Detect which cell encompasses the target text, then output its (x, y) center coordinate. 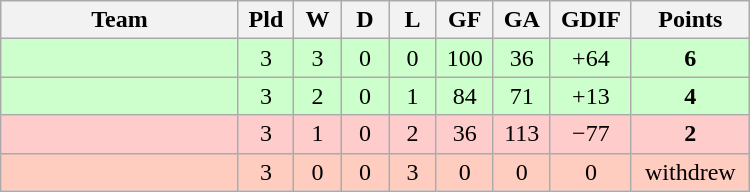
113 (522, 134)
GA (522, 20)
6 (690, 58)
+13 (590, 96)
withdrew (690, 172)
W (318, 20)
GF (464, 20)
−77 (590, 134)
4 (690, 96)
GDIF (590, 20)
100 (464, 58)
Points (690, 20)
Pld (266, 20)
84 (464, 96)
L (412, 20)
Team (120, 20)
D (364, 20)
71 (522, 96)
+64 (590, 58)
